Return [x, y] of the center of cell containing provided text 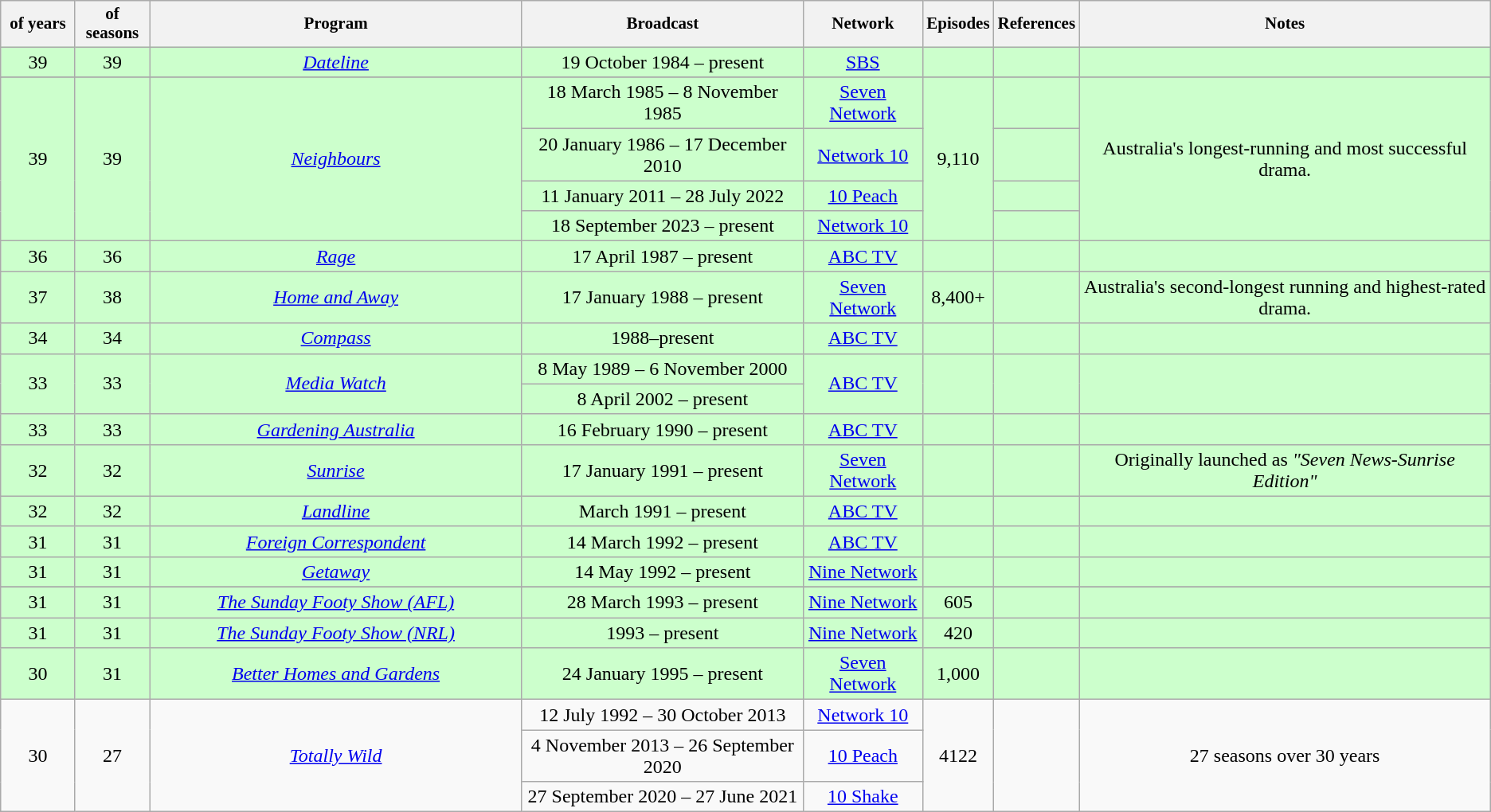
Foreign Correspondent [336, 541]
Better Homes and Gardens [336, 673]
Episodes [957, 24]
4 November 2013 – 26 September 2020 [663, 756]
17 April 1987 – present [663, 256]
14 May 1992 – present [663, 572]
18 September 2023 – present [663, 226]
11 January 2011 – 28 July 2022 [663, 196]
24 January 1995 – present [663, 673]
Network [863, 24]
Australia's second-longest running and highest-rated drama. [1285, 298]
1988–present [663, 338]
1,000 [957, 673]
17 January 1988 – present [663, 298]
Totally Wild [336, 756]
27 September 2020 – 27 June 2021 [663, 797]
Home and Away [336, 298]
Notes [1285, 24]
of seasons [112, 24]
March 1991 – present [663, 511]
Gardening Australia [336, 429]
605 [957, 603]
37 [38, 298]
17 January 1991 – present [663, 470]
Originally launched as "Seven News-Sunrise Edition" [1285, 470]
Sunrise [336, 470]
SBS [863, 62]
12 July 1992 – 30 October 2013 [663, 715]
8,400+ [957, 298]
Australia's longest-running and most successful drama. [1285, 159]
27 seasons over 30 years [1285, 756]
References [1037, 24]
Media Watch [336, 384]
Program [336, 24]
Broadcast [663, 24]
27 [112, 756]
19 October 1984 – present [663, 62]
The Sunday Footy Show (NRL) [336, 633]
The Sunday Footy Show (AFL) [336, 603]
Landline [336, 511]
10 Shake [863, 797]
Compass [336, 338]
420 [957, 633]
16 February 1990 – present [663, 429]
Neighbours [336, 159]
14 March 1992 – present [663, 541]
4122 [957, 756]
Getaway [336, 572]
of years [38, 24]
20 January 1986 – 17 December 2010 [663, 154]
1993 – present [663, 633]
Dateline [336, 62]
18 March 1985 – 8 November 1985 [663, 103]
38 [112, 298]
Rage [336, 256]
9,110 [957, 159]
28 March 1993 – present [663, 603]
8 April 2002 – present [663, 399]
8 May 1989 – 6 November 2000 [663, 369]
